Output the [x, y] coordinate of the center of the cell containing the given text.  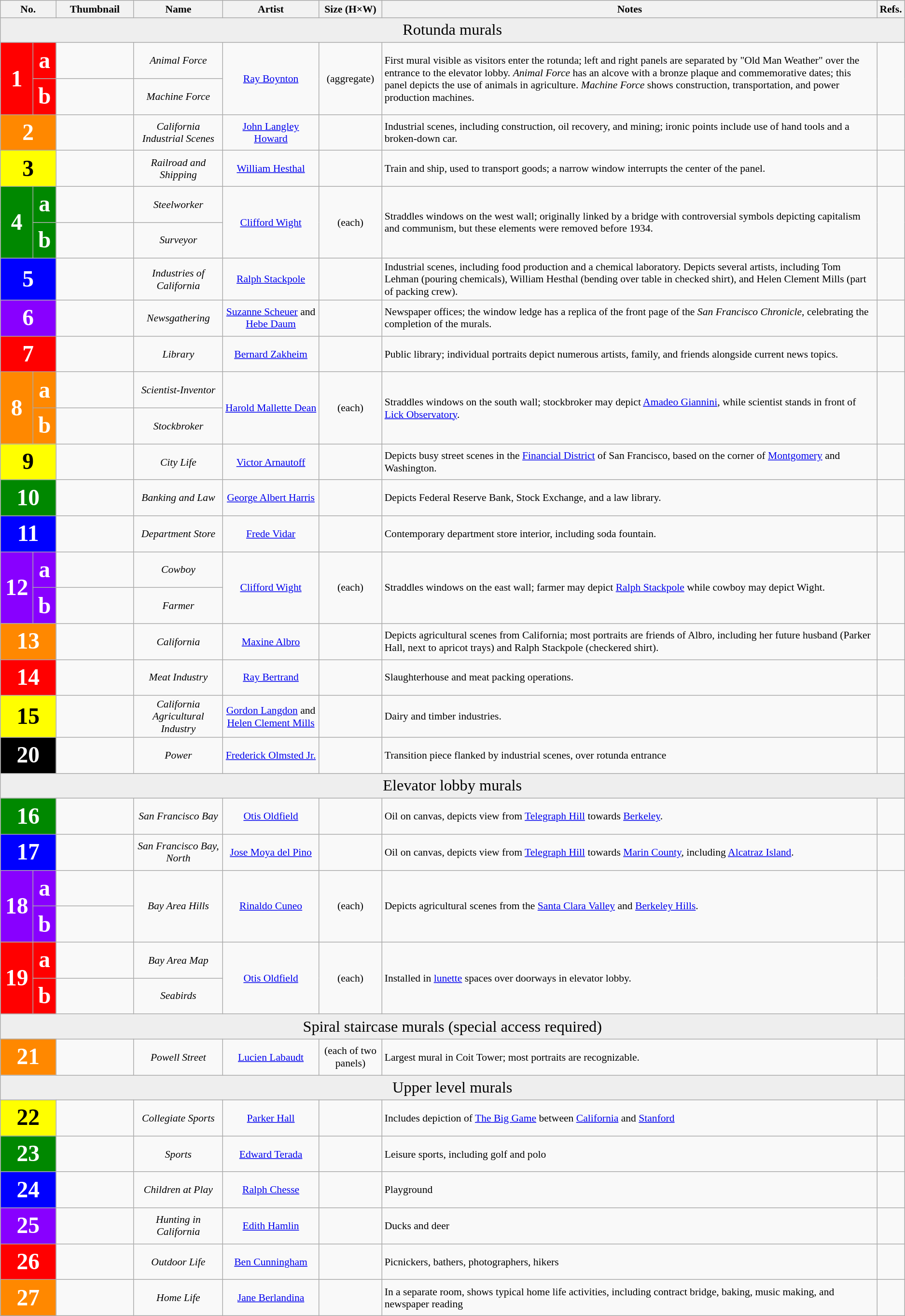
Frederick Olmsted Jr. [271, 755]
19 [17, 979]
12 [17, 588]
Picnickers, bathers, photographers, hikers [630, 1262]
Powell Street [179, 1057]
Home Life [179, 1298]
Sports [179, 1154]
Seabirds [179, 996]
14 [28, 678]
Machine Force [179, 97]
2 [28, 133]
9 [28, 462]
Depicts agricultural scenes from the Santa Clara Valley and Berkeley Hills. [630, 906]
Transition piece flanked by industrial scenes, over rotunda entrance [630, 755]
Hunting in California [179, 1226]
6 [28, 318]
Newspaper offices; the window ledge has a replica of the front page of the San Francisco Chronicle, celebrating the completion of the murals. [630, 318]
Refs. [891, 9]
Oil on canvas, depicts view from Telegraph Hill towards Marin County, including Alcatraz Island. [630, 852]
Ray Bertrand [271, 678]
Gordon Langdon and Helen Clement Mills [271, 717]
Ralph Stackpole [271, 280]
Elevator lobby murals [453, 786]
Ben Cunningham [271, 1262]
Slaughterhouse and meat packing operations. [630, 678]
San Francisco Bay [179, 817]
Jose Moya del Pino [271, 852]
Oil on canvas, depicts view from Telegraph Hill towards Berkeley. [630, 817]
City Life [179, 462]
8 [17, 408]
Scientist-Inventor [179, 390]
Upper level murals [453, 1088]
Spiral staircase murals (special access required) [453, 1027]
John Langley Howard [271, 133]
California Agricultural Industry [179, 717]
Banking and Law [179, 498]
Meat Industry [179, 678]
Lucien Labaudt [271, 1057]
13 [28, 642]
7 [28, 354]
Straddles windows on the south wall; stockbroker may depict Amadeo Giannini, while scientist stands in front of Lick Observatory. [630, 408]
4 [17, 223]
Maxine Albro [271, 642]
Thumbnail [95, 9]
22 [28, 1118]
Steelworker [179, 205]
San Francisco Bay, North [179, 852]
Railroad and Shipping [179, 168]
Ducks and deer [630, 1226]
Leisure sports, including golf and polo [630, 1154]
Industries of California [179, 280]
16 [28, 817]
20 [28, 755]
Rotunda murals [453, 30]
In a separate room, shows typical home life activities, including contract bridge, baking, music making, and newspaper reading [630, 1298]
Rinaldo Cuneo [271, 906]
Children at Play [179, 1190]
Dairy and timber industries. [630, 717]
3 [28, 168]
Industrial scenes, including construction, oil recovery, and mining; ironic points include use of hand tools and a broken-down car. [630, 133]
(aggregate) [350, 79]
Contemporary department store interior, including soda fountain. [630, 534]
Depicts Federal Reserve Bank, Stock Exchange, and a law library. [630, 498]
Surveyor [179, 240]
Train and ship, used to transport goods; a narrow window interrupts the center of the panel. [630, 168]
10 [28, 498]
California [179, 642]
Installed in lunette spaces over doorways in elevator lobby. [630, 979]
Animal Force [179, 61]
Name [179, 9]
11 [28, 534]
Straddles windows on the east wall; farmer may depict Ralph Stackpole while cowboy may depict Wight. [630, 588]
Bernard Zakheim [271, 354]
Department Store [179, 534]
George Albert Harris [271, 498]
Library [179, 354]
5 [28, 280]
Bay Area Map [179, 960]
Outdoor Life [179, 1262]
24 [28, 1190]
Harold Mallette Dean [271, 408]
Victor Arnautoff [271, 462]
21 [28, 1057]
(each of two panels) [350, 1057]
25 [28, 1226]
18 [17, 906]
Parker Hall [271, 1118]
Collegiate Sports [179, 1118]
Newsgathering [179, 318]
Ralph Chesse [271, 1190]
27 [28, 1298]
Stockbroker [179, 426]
Depicts busy street scenes in the Financial District of San Francisco, based on the corner of Montgomery and Washington. [630, 462]
Size (H×W) [350, 9]
Notes [630, 9]
Edward Terada [271, 1154]
Power [179, 755]
Playground [630, 1190]
Suzanne Scheuer and Hebe Daum [271, 318]
California Industrial Scenes [179, 133]
Ray Boynton [271, 79]
17 [28, 852]
15 [28, 717]
Includes depiction of The Big Game between California and Stanford [630, 1118]
26 [28, 1262]
Edith Hamlin [271, 1226]
23 [28, 1154]
William Hesthal [271, 168]
Frede Vidar [271, 534]
Jane Berlandina [271, 1298]
Public library; individual portraits depict numerous artists, family, and friends alongside current news topics. [630, 354]
1 [17, 79]
Bay Area Hills [179, 906]
No. [28, 9]
Farmer [179, 606]
Artist [271, 9]
Cowboy [179, 570]
Largest mural in Coit Tower; most portraits are recognizable. [630, 1057]
